Find where the given text appears and provide that cell's center as [x, y] coordinate. 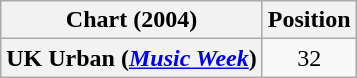
32 [309, 58]
UK Urban (Music Week) [132, 58]
Chart (2004) [132, 20]
Position [309, 20]
